Scan for the cell matching the given text and deliver its [X, Y] coordinate at center. 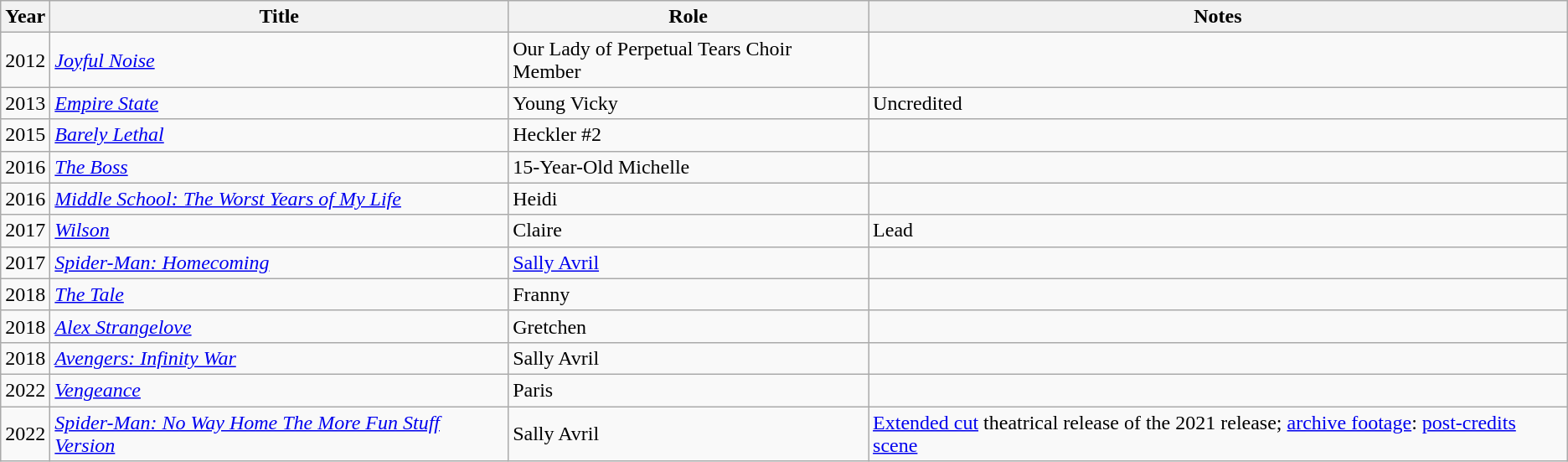
Empire State [280, 103]
Joyful Noise [280, 60]
15-Year-Old Michelle [689, 167]
Wilson [280, 231]
Paris [689, 390]
Middle School: The Worst Years of My Life [280, 199]
Year [25, 17]
Alex Strangelove [280, 326]
Spider-Man: Homecoming [280, 262]
Lead [1218, 231]
The Boss [280, 167]
Extended cut theatrical release of the 2021 release; archive footage: post-credits scene [1218, 433]
Barely Lethal [280, 135]
The Tale [280, 294]
Role [689, 17]
Vengeance [280, 390]
2012 [25, 60]
Young Vicky [689, 103]
Title [280, 17]
Uncredited [1218, 103]
Notes [1218, 17]
Gretchen [689, 326]
Heidi [689, 199]
Franny [689, 294]
Our Lady of Perpetual Tears Choir Member [689, 60]
Avengers: Infinity War [280, 358]
Spider-Man: No Way Home The More Fun Stuff Version [280, 433]
2013 [25, 103]
2015 [25, 135]
Claire [689, 231]
Heckler #2 [689, 135]
